Search for the cell housing the specified text and yield its [x, y] center coordinate. 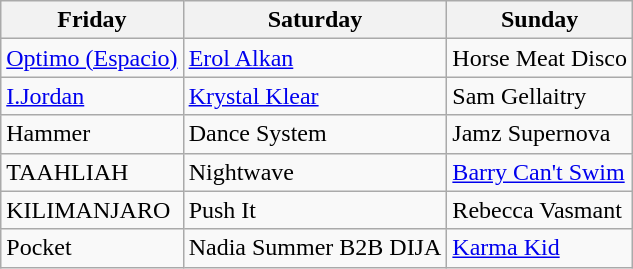
Krystal Klear [315, 96]
Hammer [92, 134]
Erol Alkan [315, 58]
Barry Can't Swim [540, 172]
Saturday [315, 20]
KILIMANJARO [92, 210]
Nadia Summer B2B DIJA [315, 248]
Rebecca Vasmant [540, 210]
Karma Kid [540, 248]
Pocket [92, 248]
I.Jordan [92, 96]
Jamz Supernova [540, 134]
Dance System [315, 134]
Horse Meat Disco [540, 58]
Optimo (Espacio) [92, 58]
TAAHLIAH [92, 172]
Sunday [540, 20]
Push It [315, 210]
Friday [92, 20]
Sam Gellaitry [540, 96]
Nightwave [315, 172]
